Output the [x, y] coordinate of the center of the cell containing the given text.  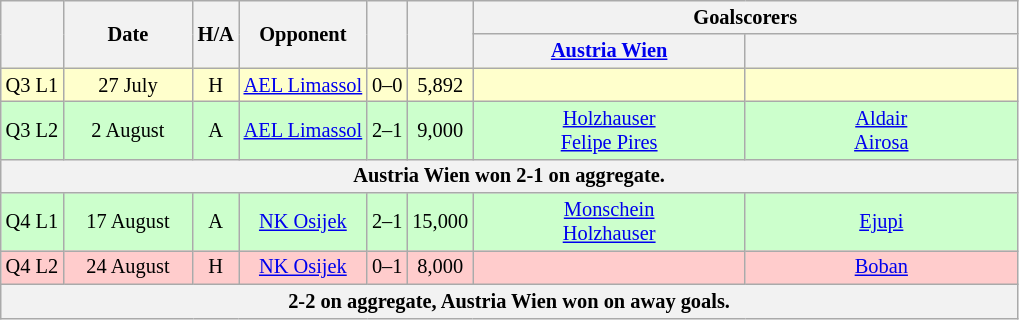
2-2 on aggregate, Austria Wien won on away goals. [510, 301]
Ejupi [881, 222]
Goalscorers [745, 17]
Aldair Airosa [881, 130]
27 July [128, 85]
15,000 [440, 222]
Monschein Holzhauser [609, 222]
H/A [216, 34]
Q4 L1 [32, 222]
5,892 [440, 85]
Date [128, 34]
9,000 [440, 130]
17 August [128, 222]
Q4 L2 [32, 267]
Austria Wien won 2-1 on aggregate. [510, 176]
Q3 L2 [32, 130]
2 August [128, 130]
24 August [128, 267]
Austria Wien [609, 51]
Opponent [303, 34]
Boban [881, 267]
Q3 L1 [32, 85]
0–1 [387, 267]
0–0 [387, 85]
Holzhauser Felipe Pires [609, 130]
8,000 [440, 267]
